Detect which cell encompasses the target text, then output its [X, Y] center coordinate. 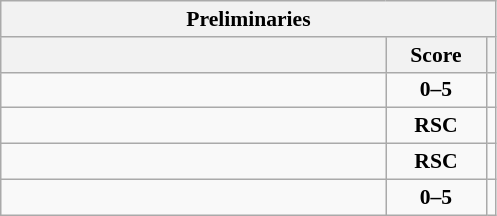
Score [436, 55]
Preliminaries [248, 19]
